For the text-containing cell, return its midpoint in [X, Y] coordinate format. 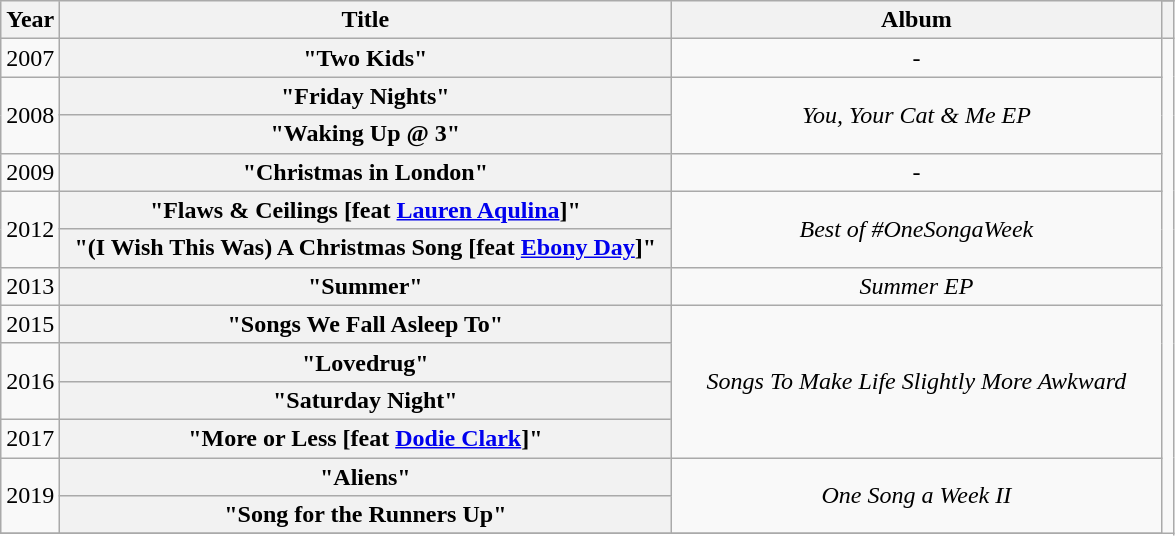
"Friday Nights" [366, 96]
2009 [30, 172]
"Song for the Runners Up" [366, 515]
Songs To Make Life Slightly More Awkward [916, 381]
"Aliens" [366, 477]
"Two Kids" [366, 58]
"Songs We Fall Asleep To" [366, 324]
"Flaws & Ceilings [feat Lauren Aqulina]" [366, 210]
"Summer" [366, 286]
2013 [30, 286]
You, Your Cat & Me EP [916, 115]
2017 [30, 438]
2019 [30, 496]
"More or Less [feat Dodie Clark]" [366, 438]
Title [366, 20]
2016 [30, 381]
"Lovedrug" [366, 362]
"Waking Up @ 3" [366, 134]
"(I Wish This Was) A Christmas Song [feat Ebony Day]" [366, 248]
2007 [30, 58]
"Christmas in London" [366, 172]
Year [30, 20]
One Song a Week II [916, 496]
2012 [30, 229]
Album [916, 20]
2015 [30, 324]
2008 [30, 115]
"Saturday Night" [366, 400]
Best of #OneSongaWeek [916, 229]
Summer EP [916, 286]
